Capture the cell that displays the provided text and extract its [x, y] central coordinate. 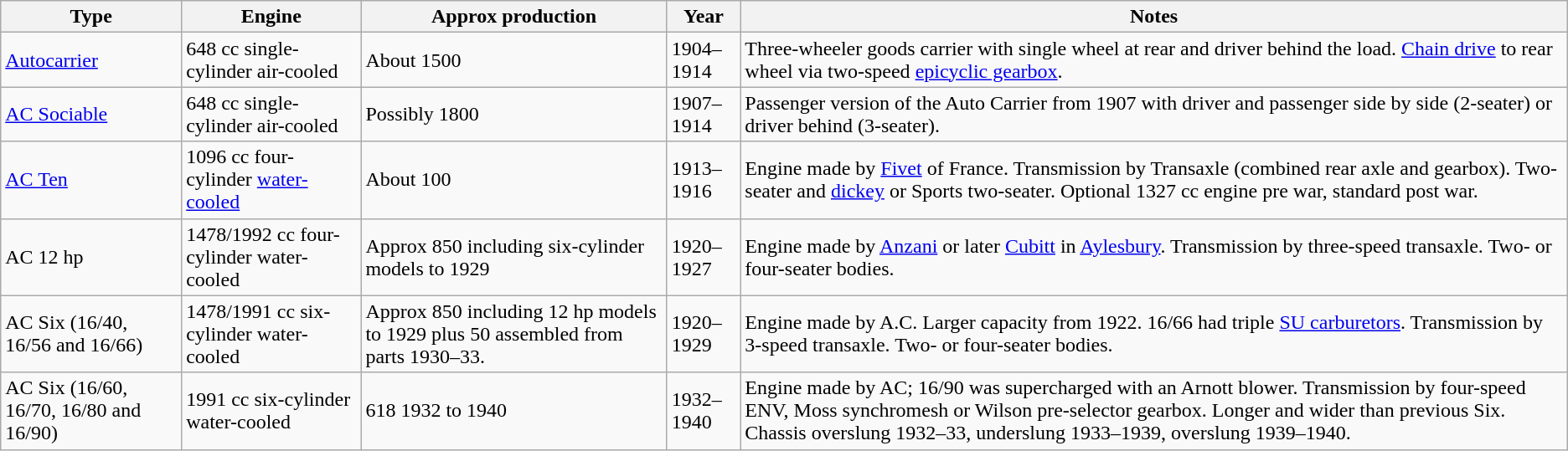
1096 cc four-cylinder water-cooled [271, 180]
Approx production [514, 17]
About 100 [514, 180]
AC Sociable [91, 114]
Engine made by A.C. Larger capacity from 1922. 16/66 had triple SU carburetors. Transmission by 3-speed transaxle. Two- or four-seater bodies. [1154, 334]
Approx 850 including six-cylinder models to 1929 [514, 257]
1904–1914 [704, 60]
Notes [1154, 17]
Year [704, 17]
1991 cc six-cylinder water-cooled [271, 411]
1907–1914 [704, 114]
1932–1940 [704, 411]
1920–1927 [704, 257]
About 1500 [514, 60]
1913–1916 [704, 180]
Autocarrier [91, 60]
Possibly 1800 [514, 114]
1478/1991 cc six-cylinder water-cooled [271, 334]
AC Six (16/60, 16/70, 16/80 and 16/90) [91, 411]
Type [91, 17]
Approx 850 including 12 hp models to 1929 plus 50 assembled from parts 1930–33. [514, 334]
1920–1929 [704, 334]
Three-wheeler goods carrier with single wheel at rear and driver behind the load. Chain drive to rear wheel via two-speed epicyclic gearbox. [1154, 60]
Engine made by Anzani or later Cubitt in Aylesbury. Transmission by three-speed transaxle. Two- or four-seater bodies. [1154, 257]
Passenger version of the Auto Carrier from 1907 with driver and passenger side by side (2-seater) or driver behind (3-seater). [1154, 114]
AC 12 hp [91, 257]
Engine [271, 17]
AC Ten [91, 180]
618 1932 to 1940 [514, 411]
AC Six (16/40, 16/56 and 16/66) [91, 334]
1478/1992 cc four-cylinder water-cooled [271, 257]
